Capture the cell that displays the provided text and extract its [x, y] central coordinate. 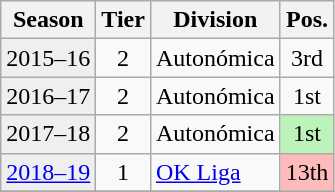
3rd [307, 58]
1 [124, 172]
2017–18 [48, 134]
Division [215, 20]
13th [307, 172]
Tier [124, 20]
2016–17 [48, 96]
OK Liga [215, 172]
2018–19 [48, 172]
2015–16 [48, 58]
Season [48, 20]
Pos. [307, 20]
